For the text-containing cell, return its midpoint in [x, y] coordinate format. 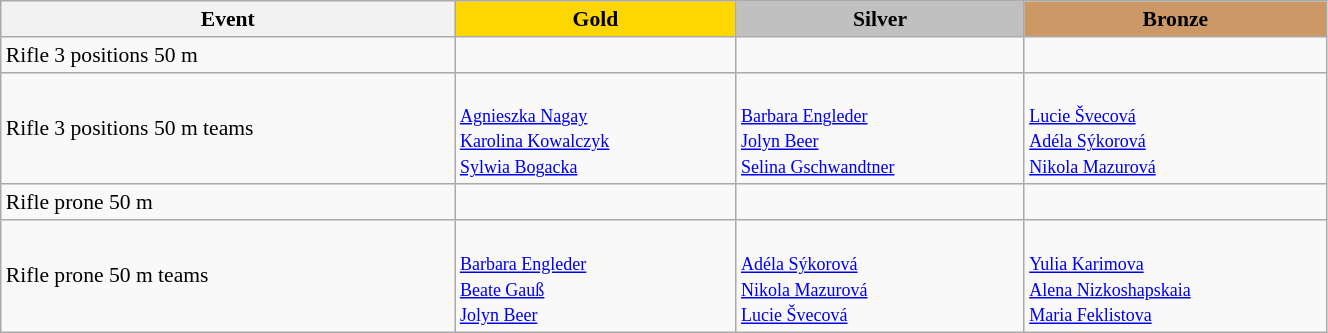
Agnieszka NagayKarolina KowalczykSylwia Bogacka [596, 128]
Gold [596, 19]
Barbara EnglederBeate GaußJolyn Beer [596, 276]
Lucie ŠvecováAdéla SýkorováNikola Mazurová [1175, 128]
Rifle prone 50 m [228, 203]
Adéla SýkorováNikola MazurováLucie Švecová [880, 276]
Event [228, 19]
Rifle prone 50 m teams [228, 276]
Barbara EnglederJolyn BeerSelina Gschwandtner [880, 128]
Rifle 3 positions 50 m teams [228, 128]
Yulia KarimovaAlena NizkoshapskaiaMaria Feklistova [1175, 276]
Silver [880, 19]
Bronze [1175, 19]
Rifle 3 positions 50 m [228, 55]
